Detect which cell encompasses the target text, then output its (x, y) center coordinate. 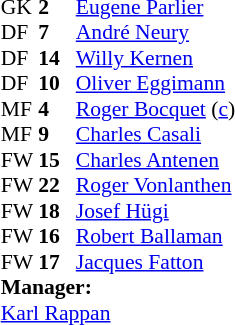
Robert Ballaman (156, 237)
Manager: (118, 287)
Jacques Fatton (156, 262)
9 (57, 135)
Roger Bocquet (c) (156, 109)
4 (57, 109)
22 (57, 185)
10 (57, 83)
Roger Vonlanthen (156, 185)
14 (57, 58)
17 (57, 262)
Charles Casali (156, 135)
16 (57, 237)
Willy Kernen (156, 58)
Oliver Eggimann (156, 83)
18 (57, 211)
Charles Antenen (156, 160)
15 (57, 160)
Josef Hügi (156, 211)
7 (57, 33)
André Neury (156, 33)
